Return (X, Y) of the center of cell containing provided text 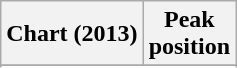
Chart (2013) (72, 34)
Peakposition (189, 34)
